Capture the cell that displays the provided text and extract its (X, Y) central coordinate. 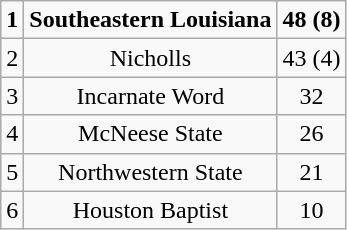
1 (12, 20)
21 (312, 172)
5 (12, 172)
3 (12, 96)
10 (312, 210)
48 (8) (312, 20)
2 (12, 58)
Nicholls (150, 58)
4 (12, 134)
Northwestern State (150, 172)
Incarnate Word (150, 96)
Southeastern Louisiana (150, 20)
26 (312, 134)
32 (312, 96)
43 (4) (312, 58)
McNeese State (150, 134)
Houston Baptist (150, 210)
6 (12, 210)
